Extract the (x, y) coordinate from the center of the cell holding the provided text.  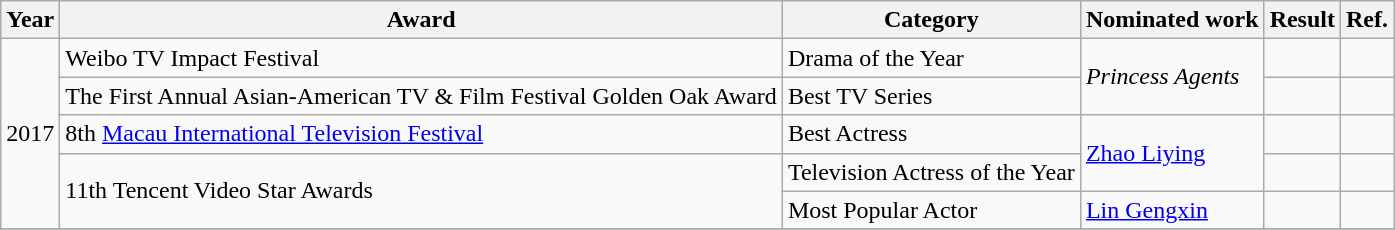
Best TV Series (931, 96)
Drama of the Year (931, 58)
Ref. (1368, 20)
Best Actress (931, 134)
Weibo TV Impact Festival (422, 58)
Award (422, 20)
8th Macau International Television Festival (422, 134)
2017 (30, 134)
Television Actress of the Year (931, 172)
Result (1302, 20)
Year (30, 20)
Category (931, 20)
Nominated work (1172, 20)
Princess Agents (1172, 77)
The First Annual Asian-American TV & Film Festival Golden Oak Award (422, 96)
Lin Gengxin (1172, 210)
Most Popular Actor (931, 210)
11th Tencent Video Star Awards (422, 191)
Zhao Liying (1172, 153)
